Output the (X, Y) coordinate of the center of the cell containing the given text.  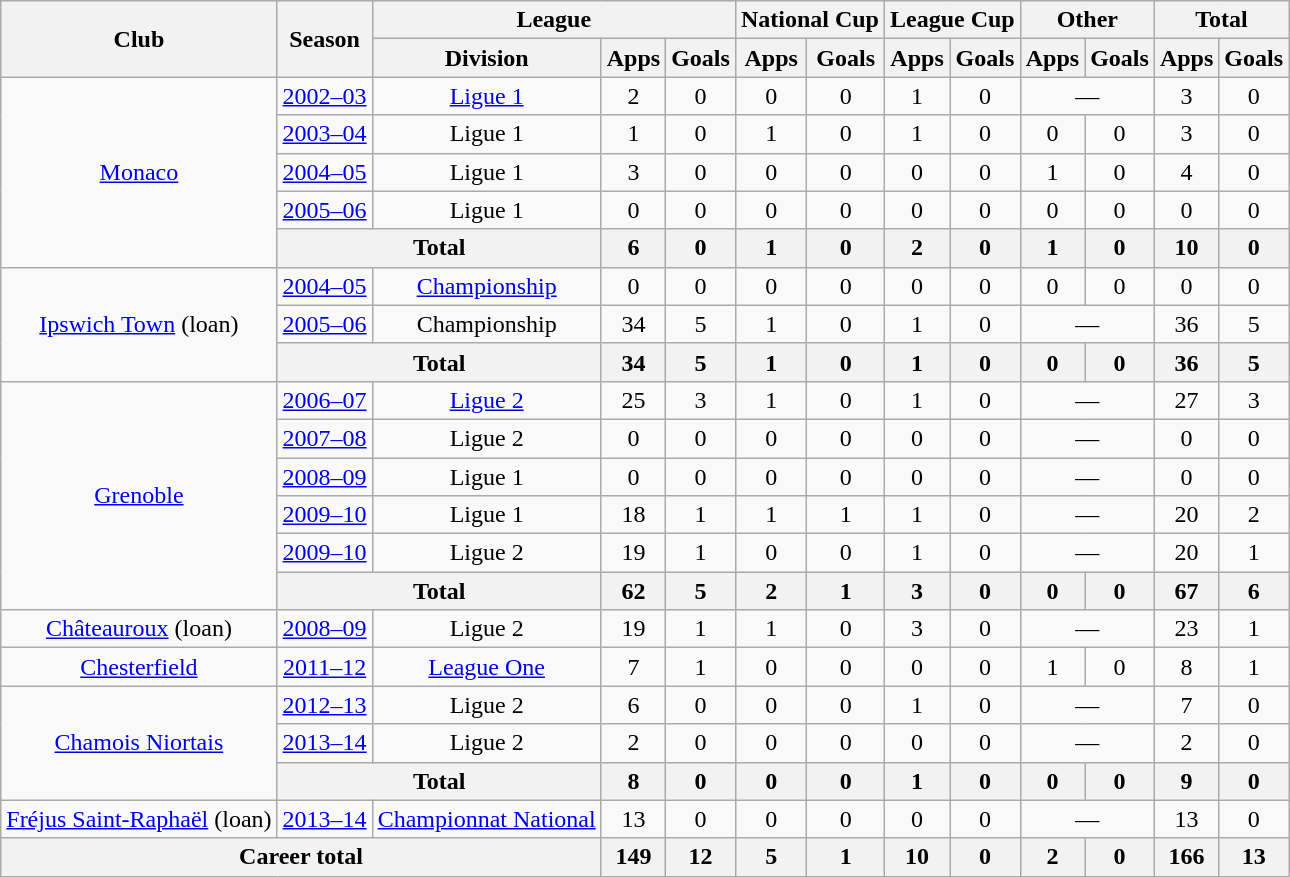
62 (633, 591)
Championnat National (486, 819)
4 (1186, 172)
Châteauroux (loan) (139, 629)
Monaco (139, 172)
2003–04 (324, 134)
League One (486, 667)
2012–13 (324, 705)
Other (1087, 20)
League Cup (952, 20)
2002–03 (324, 96)
12 (701, 857)
Career total (301, 857)
League (554, 20)
23 (1186, 629)
149 (633, 857)
166 (1186, 857)
Ipswich Town (loan) (139, 324)
Chesterfield (139, 667)
Fréjus Saint-Raphaël (loan) (139, 819)
67 (1186, 591)
Chamois Niortais (139, 743)
Club (139, 39)
Division (486, 58)
25 (633, 400)
9 (1186, 781)
Season (324, 39)
18 (633, 515)
27 (1186, 400)
2007–08 (324, 438)
2006–07 (324, 400)
Grenoble (139, 495)
2011–12 (324, 667)
National Cup (810, 20)
